Provide the (X, Y) coordinate of the cell's center where the given text is located.  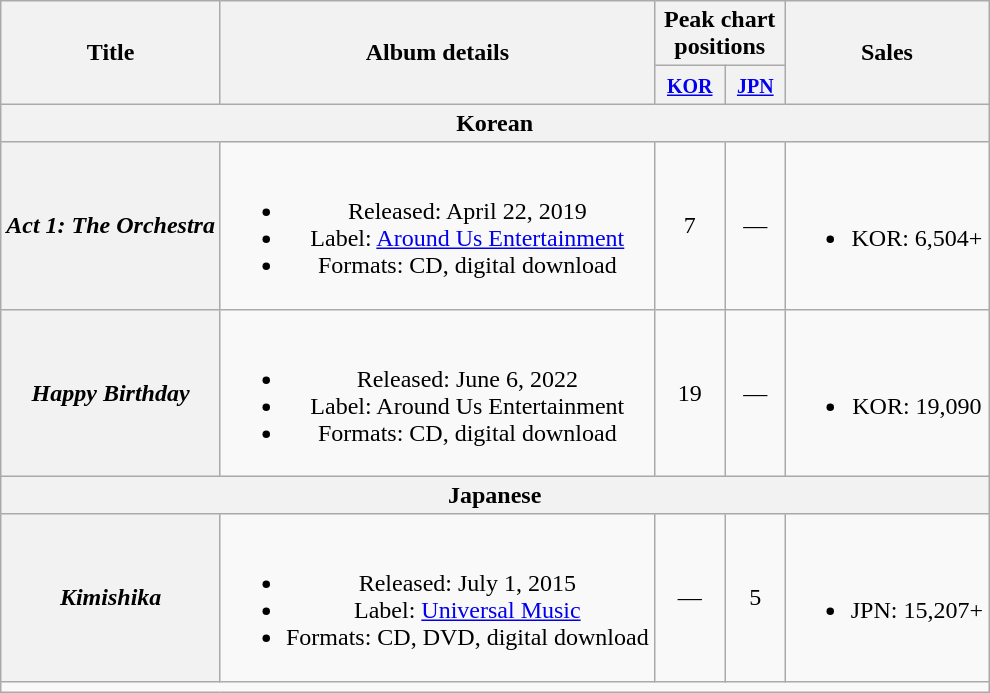
Kimishika (111, 598)
Released: April 22, 2019Label: Around Us EntertainmentFormats: CD, digital download (437, 226)
JPN (755, 85)
KOR (690, 85)
Title (111, 52)
Japanese (495, 495)
Released: July 1, 2015Label: Universal MusicFormats: CD, DVD, digital download (437, 598)
7 (690, 226)
Korean (495, 123)
Album details (437, 52)
Released: June 6, 2022Label: Around Us EntertainmentFormats: CD, digital download (437, 392)
5 (755, 598)
KOR: 19,090 (886, 392)
19 (690, 392)
KOR: 6,504+ (886, 226)
Happy Birthday (111, 392)
Peak chart positions (720, 34)
Act 1: The Orchestra (111, 226)
Sales (886, 52)
JPN: 15,207+ (886, 598)
